Detect which cell encompasses the target text, then output its [X, Y] center coordinate. 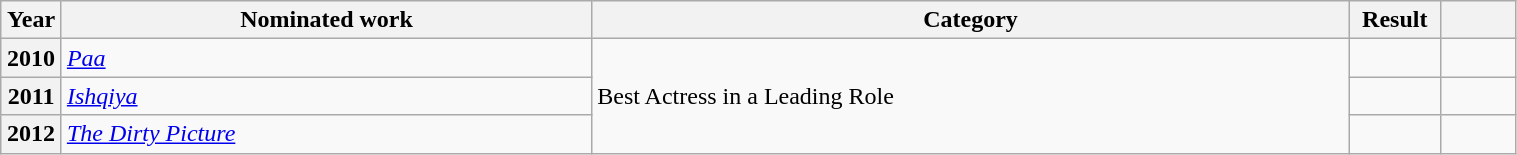
2011 [32, 96]
Result [1394, 20]
Year [32, 20]
Nominated work [326, 20]
Ishqiya [326, 96]
2012 [32, 134]
Paa [326, 58]
Category [971, 20]
Best Actress in a Leading Role [971, 96]
2010 [32, 58]
The Dirty Picture [326, 134]
